From the cell containing the given text, extract its center point as [x, y] coordinate. 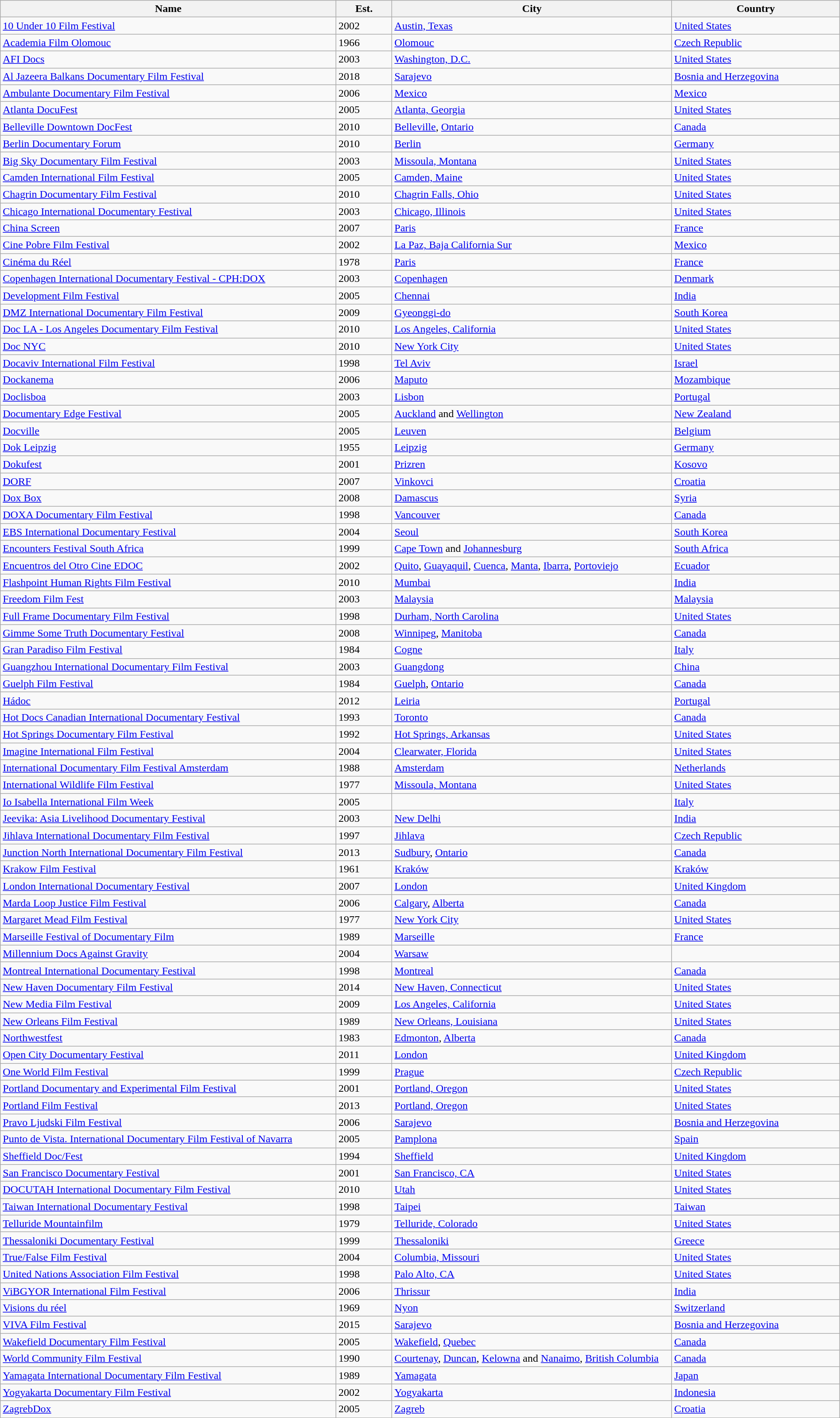
Tel Aviv [532, 363]
Pravo Ljudski Film Festival [168, 1122]
Vinkovci [532, 481]
Taipei [532, 1207]
Marseille Festival of Documentary Film [168, 937]
Nyon [532, 1308]
Hot Springs, Arkansas [532, 734]
Spain [756, 1139]
International Documentary Film Festival Amsterdam [168, 768]
Taiwan [756, 1207]
1961 [364, 869]
Portland Film Festival [168, 1105]
1955 [364, 447]
United Nations Association Film Festival [168, 1274]
Wakefield, Quebec [532, 1342]
Big Sky Documentary Film Festival [168, 160]
San Francisco, CA [532, 1173]
Mozambique [756, 380]
Quito, Guayaquil, Cuenca, Manta, Ibarra, Portoviejo [532, 566]
True/False Film Festival [168, 1257]
Cinéma du Réel [168, 262]
Documentary Edge Festival [168, 414]
Utah [532, 1190]
China [756, 667]
Hot Docs Canadian International Documentary Festival [168, 717]
Imagine International Film Festival [168, 751]
Freedom Film Fest [168, 599]
1966 [364, 43]
Yamagata International Documentary Film Festival [168, 1375]
Belleville Downtown DocFest [168, 127]
Damascus [532, 498]
Vancouver [532, 515]
Netherlands [756, 768]
Copenhagen International Documentary Festival - CPH:DOX [168, 279]
Punto de Vista. International Documentary Film Festival of Navarra [168, 1139]
Millennium Docs Against Gravity [168, 953]
Jihlava [532, 836]
Mumbai [532, 582]
City [532, 9]
Leiria [532, 700]
Switzerland [756, 1308]
DOCUTAH International Documentary Film Festival [168, 1190]
Guangzhou International Documentary Film Festival [168, 667]
Olomouc [532, 43]
Atlanta, Georgia [532, 110]
DMZ International Documentary Film Festival [168, 313]
New Orleans, Louisiana [532, 1021]
1997 [364, 836]
Courtenay, Duncan, Kelowna and Nanaimo, British Columbia [532, 1359]
Portland Documentary and Experimental Film Festival [168, 1089]
La Paz, Baja California Sur [532, 245]
Cogne [532, 650]
Gimme Some Truth Documentary Festival [168, 633]
San Francisco Documentary Festival [168, 1173]
Dokufest [168, 464]
Docaviv International Film Festival [168, 363]
Sheffield Doc/Fest [168, 1156]
Belgium [756, 430]
Edmonton, Alberta [532, 1038]
1994 [364, 1156]
One World Film Festival [168, 1072]
Durham, North Carolina [532, 616]
Montreal International Documentary Festival [168, 970]
Development Film Festival [168, 296]
1978 [364, 262]
Full Frame Documentary Film Festival [168, 616]
10 Under 10 Film Festival [168, 26]
International Wildlife Film Festival [168, 785]
Kosovo [756, 464]
Berlin Documentary Forum [168, 144]
Flashpoint Human Rights Film Festival [168, 582]
New Orleans Film Festival [168, 1021]
VIVA Film Festival [168, 1325]
Warsaw [532, 953]
Visions du réel [168, 1308]
Telluride, Colorado [532, 1223]
1992 [364, 734]
1969 [364, 1308]
ZagrebDox [168, 1409]
Margaret Mead Film Festival [168, 920]
Greece [756, 1240]
Gyeonggi-do [532, 313]
Leipzig [532, 447]
2011 [364, 1055]
Guelph Film Festival [168, 684]
Junction North International Documentary Film Festival [168, 852]
New Media Film Festival [168, 1004]
London International Documentary Festival [168, 886]
Auckland and Wellington [532, 414]
Est. [364, 9]
Toronto [532, 717]
Thrissur [532, 1291]
Copenhagen [532, 279]
Chagrin Documentary Film Festival [168, 194]
Doclisboa [168, 397]
Encounters Festival South Africa [168, 549]
2015 [364, 1325]
Dockanema [168, 380]
Prizren [532, 464]
Academia Film Olomouc [168, 43]
Sudbury, Ontario [532, 852]
Encuentros del Otro Cine EDOC [168, 566]
Marda Loop Justice Film Festival [168, 903]
New Haven Documentary Film Festival [168, 987]
Columbia, Missouri [532, 1257]
World Community Film Festival [168, 1359]
Yamagata [532, 1375]
Hádoc [168, 700]
2014 [364, 987]
Montreal [532, 970]
Lisbon [532, 397]
New Zealand [756, 414]
Japan [756, 1375]
New Delhi [532, 819]
Clearwater, Florida [532, 751]
Jeevika: Asia Livelihood Documentary Festival [168, 819]
1988 [364, 768]
Ecuador [756, 566]
Seoul [532, 532]
Belleville, Ontario [532, 127]
1990 [364, 1359]
Prague [532, 1072]
Taiwan International Documentary Festival [168, 1207]
China Screen [168, 228]
Washington, D.C. [532, 59]
Sheffield [532, 1156]
Ambulante Documentary Film Festival [168, 93]
Hot Springs Documentary Film Festival [168, 734]
Cape Town and Johannesburg [532, 549]
2018 [364, 76]
Chicago International Documentary Festival [168, 211]
South Africa [756, 549]
Leuven [532, 430]
Palo Alto, CA [532, 1274]
Wakefield Documentary Film Festival [168, 1342]
Marseille [532, 937]
Al Jazeera Balkans Documentary Film Festival [168, 76]
Chicago, Illinois [532, 211]
Jihlava International Documentary Film Festival [168, 836]
Amsterdam [532, 768]
Zagreb [532, 1409]
Cine Pobre Film Festival [168, 245]
Krakow Film Festival [168, 869]
2012 [364, 700]
ViBGYOR International Film Festival [168, 1291]
Austin, Texas [532, 26]
Guangdong [532, 667]
Northwestfest [168, 1038]
Gran Paradiso Film Festival [168, 650]
Camden International Film Festival [168, 177]
Doc NYC [168, 346]
Doc LA - Los Angeles Documentary Film Festival [168, 329]
Calgary, Alberta [532, 903]
Yogyakarta Documentary Film Festival [168, 1392]
Open City Documentary Festival [168, 1055]
Syria [756, 498]
Chagrin Falls, Ohio [532, 194]
AFI Docs [168, 59]
Israel [756, 363]
Country [756, 9]
1993 [364, 717]
1979 [364, 1223]
New Haven, Connecticut [532, 987]
EBS International Documentary Festival [168, 532]
Camden, Maine [532, 177]
Docville [168, 430]
Thessaloniki Documentary Festival [168, 1240]
Name [168, 9]
Denmark [756, 279]
Yogyakarta [532, 1392]
Chennai [532, 296]
Io Isabella International Film Week [168, 802]
Indonesia [756, 1392]
Pamplona [532, 1139]
Thessaloniki [532, 1240]
Berlin [532, 144]
Telluride Mountainfilm [168, 1223]
1983 [364, 1038]
DORF [168, 481]
Dox Box [168, 498]
DOXA Documentary Film Festival [168, 515]
Maputo [532, 380]
Guelph, Ontario [532, 684]
Atlanta DocuFest [168, 110]
Dok Leipzig [168, 447]
Winnipeg, Manitoba [532, 633]
